Return [X, Y] of the center of cell containing provided text 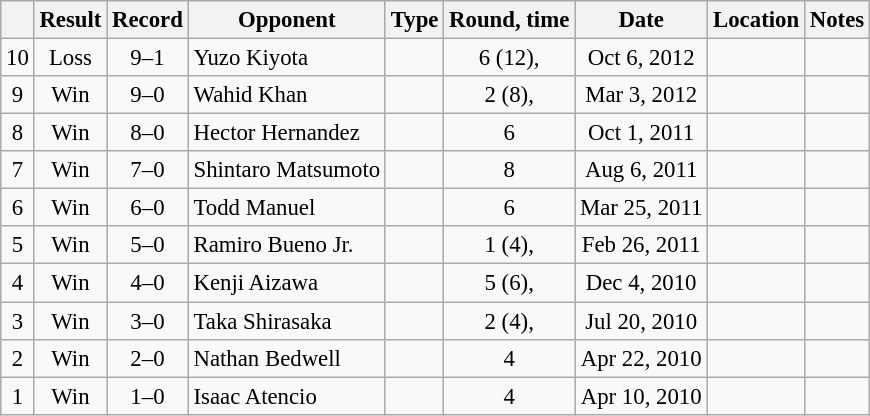
Feb 26, 2011 [642, 245]
Wahid Khan [286, 95]
Result [70, 20]
Apr 22, 2010 [642, 358]
1–0 [148, 396]
4–0 [148, 283]
2 [18, 358]
5–0 [148, 245]
Mar 3, 2012 [642, 95]
Dec 4, 2010 [642, 283]
Todd Manuel [286, 208]
Opponent [286, 20]
Date [642, 20]
Oct 6, 2012 [642, 58]
Type [414, 20]
Hector Hernandez [286, 133]
3–0 [148, 321]
7–0 [148, 170]
Kenji Aizawa [286, 283]
Apr 10, 2010 [642, 396]
Aug 6, 2011 [642, 170]
5 (6), [510, 283]
8–0 [148, 133]
Jul 20, 2010 [642, 321]
1 [18, 396]
Mar 25, 2011 [642, 208]
9–1 [148, 58]
2 (8), [510, 95]
2–0 [148, 358]
7 [18, 170]
Round, time [510, 20]
Isaac Atencio [286, 396]
5 [18, 245]
Nathan Bedwell [286, 358]
6 (12), [510, 58]
Location [756, 20]
9 [18, 95]
9–0 [148, 95]
Yuzo Kiyota [286, 58]
2 (4), [510, 321]
Oct 1, 2011 [642, 133]
3 [18, 321]
Taka Shirasaka [286, 321]
10 [18, 58]
6–0 [148, 208]
Shintaro Matsumoto [286, 170]
1 (4), [510, 245]
Notes [836, 20]
Record [148, 20]
Ramiro Bueno Jr. [286, 245]
Loss [70, 58]
